Extract the (X, Y) coordinate from the center of the cell holding the provided text.  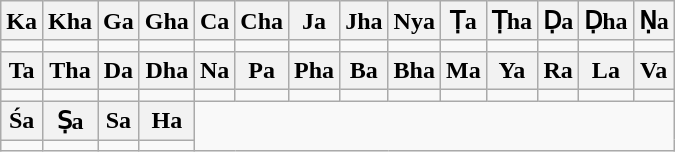
Sa (119, 120)
Nya (414, 21)
Ka (22, 21)
Ja (314, 21)
Ḍa (558, 21)
Ya (512, 70)
Ba (364, 70)
Śa (22, 120)
Dha (166, 70)
Ra (558, 70)
Ṣa (70, 120)
Da (119, 70)
Ṭa (463, 21)
Bha (414, 70)
Ṭha (512, 21)
Ma (463, 70)
Ca (214, 21)
Tha (70, 70)
Ṇa (654, 21)
Gha (166, 21)
Cha (262, 21)
Ga (119, 21)
Jha (364, 21)
Ḍha (606, 21)
Kha (70, 21)
Ha (166, 120)
Pha (314, 70)
La (606, 70)
Va (654, 70)
Na (214, 70)
Ta (22, 70)
Pa (262, 70)
